For the text-containing cell, return its midpoint in [x, y] coordinate format. 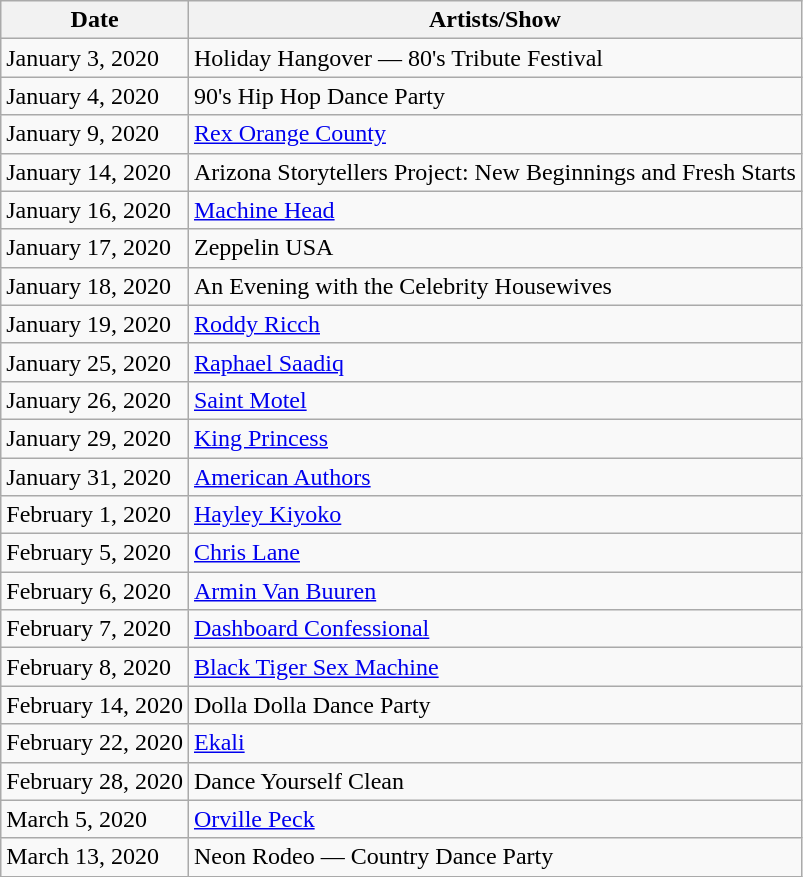
January 26, 2020 [95, 400]
January 17, 2020 [95, 248]
February 28, 2020 [95, 781]
Black Tiger Sex Machine [494, 667]
January 25, 2020 [95, 362]
February 1, 2020 [95, 515]
Machine Head [494, 210]
Holiday Hangover — 80's Tribute Festival [494, 58]
Artists/Show [494, 20]
Chris Lane [494, 553]
February 22, 2020 [95, 743]
Dolla Dolla Dance Party [494, 705]
March 5, 2020 [95, 819]
Raphael Saadiq [494, 362]
February 14, 2020 [95, 705]
Arizona Storytellers Project: New Beginnings and Fresh Starts [494, 172]
January 29, 2020 [95, 438]
January 9, 2020 [95, 134]
January 16, 2020 [95, 210]
Roddy Ricch [494, 324]
Armin Van Buuren [494, 591]
January 19, 2020 [95, 324]
January 31, 2020 [95, 477]
Dashboard Confessional [494, 629]
90's Hip Hop Dance Party [494, 96]
Saint Motel [494, 400]
January 3, 2020 [95, 58]
January 14, 2020 [95, 172]
February 8, 2020 [95, 667]
Dance Yourself Clean [494, 781]
January 18, 2020 [95, 286]
Rex Orange County [494, 134]
King Princess [494, 438]
February 6, 2020 [95, 591]
February 5, 2020 [95, 553]
Hayley Kiyoko [494, 515]
American Authors [494, 477]
Zeppelin USA [494, 248]
March 13, 2020 [95, 857]
Orville Peck [494, 819]
Date [95, 20]
January 4, 2020 [95, 96]
Ekali [494, 743]
An Evening with the Celebrity Housewives [494, 286]
February 7, 2020 [95, 629]
Neon Rodeo — Country Dance Party [494, 857]
